Provide the (x, y) coordinate of the cell's center where the given text is located.  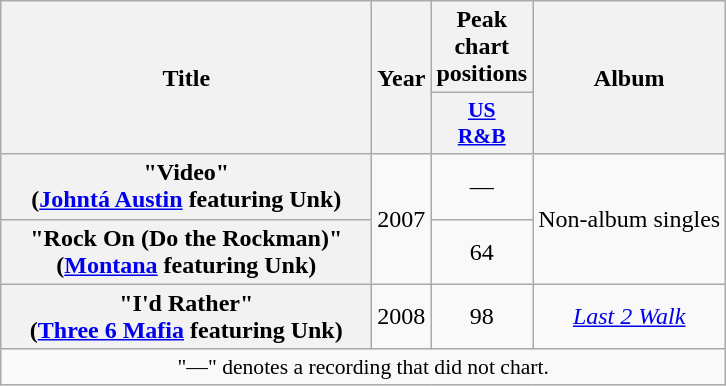
2008 (402, 316)
— (482, 186)
"Rock On (Do the Rockman)"(Montana featuring Unk) (186, 252)
"I'd Rather"(Three 6 Mafia featuring Unk) (186, 316)
"—" denotes a recording that did not chart. (364, 367)
USR&B (482, 124)
Non-album singles (630, 219)
Album (630, 78)
98 (482, 316)
64 (482, 252)
Year (402, 78)
2007 (402, 219)
Last 2 Walk (630, 316)
"Video"(Johntá Austin featuring Unk) (186, 186)
Peak chart positions (482, 47)
Title (186, 78)
